Return the (x, y) coordinate for the center point of the cell that contains the specified text.  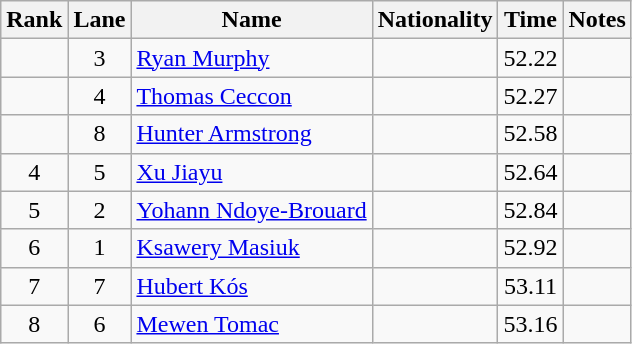
Xu Jiayu (252, 172)
Ryan Murphy (252, 58)
1 (100, 248)
Thomas Ceccon (252, 96)
52.84 (530, 210)
3 (100, 58)
Notes (597, 20)
2 (100, 210)
Hunter Armstrong (252, 134)
52.58 (530, 134)
Lane (100, 20)
52.22 (530, 58)
53.16 (530, 324)
Rank (34, 20)
52.27 (530, 96)
Hubert Kós (252, 286)
Yohann Ndoye-Brouard (252, 210)
52.64 (530, 172)
Mewen Tomac (252, 324)
Name (252, 20)
52.92 (530, 248)
Ksawery Masiuk (252, 248)
Time (530, 20)
Nationality (435, 20)
53.11 (530, 286)
